Determine the (x, y) coordinate at the center of the cell enclosing the given text.  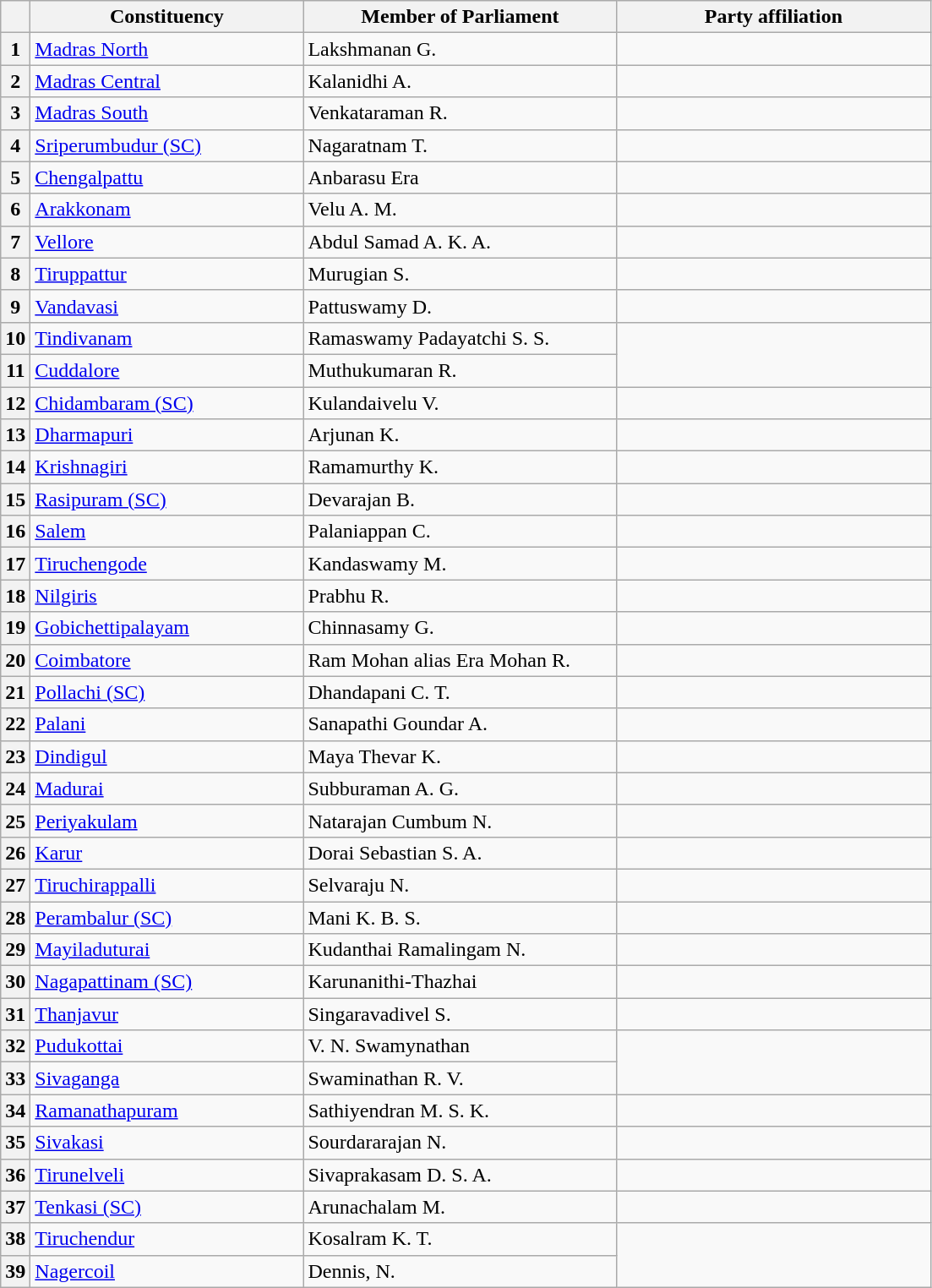
31 (15, 1014)
4 (15, 145)
11 (15, 370)
Kudanthai Ramalingam N. (460, 950)
Sriperumbudur (SC) (167, 145)
Coimbatore (167, 660)
Velu A. M. (460, 210)
Ramanathapuram (167, 1111)
Karunanithi-Thazhai (460, 982)
3 (15, 113)
29 (15, 950)
2 (15, 81)
Thanjavur (167, 1014)
V. N. Swamynathan (460, 1046)
35 (15, 1143)
Constituency (167, 17)
13 (15, 435)
19 (15, 628)
Tiruchengode (167, 564)
Salem (167, 532)
39 (15, 1271)
Sivakasi (167, 1143)
Tiruppattur (167, 274)
Venkataraman R. (460, 113)
Tindivanam (167, 338)
Chinnasamy G. (460, 628)
23 (15, 756)
Ramaswamy Padayatchi S. S. (460, 338)
Rasipuram (SC) (167, 499)
34 (15, 1111)
Madras North (167, 49)
Palani (167, 724)
Kosalram K. T. (460, 1239)
27 (15, 885)
Vandavasi (167, 306)
25 (15, 821)
Pattuswamy D. (460, 306)
Tiruchirappalli (167, 885)
Dharmapuri (167, 435)
Sivaprakasam D. S. A. (460, 1175)
6 (15, 210)
Devarajan B. (460, 499)
Pollachi (SC) (167, 692)
Chengalpattu (167, 177)
1 (15, 49)
Prabhu R. (460, 596)
Madurai (167, 789)
Mayiladuturai (167, 950)
Selvaraju N. (460, 885)
38 (15, 1239)
Lakshmanan G. (460, 49)
Muthukumaran R. (460, 370)
14 (15, 467)
Dhandapani C. T. (460, 692)
Nilgiris (167, 596)
Perambalur (SC) (167, 917)
Mani K. B. S. (460, 917)
37 (15, 1207)
Karur (167, 853)
21 (15, 692)
Sourdararajan N. (460, 1143)
Murugian S. (460, 274)
17 (15, 564)
26 (15, 853)
Sathiyendran M. S. K. (460, 1111)
Madras South (167, 113)
16 (15, 532)
8 (15, 274)
Kalanidhi A. (460, 81)
Natarajan Cumbum N. (460, 821)
36 (15, 1175)
22 (15, 724)
Member of Parliament (460, 17)
Dorai Sebastian S. A. (460, 853)
33 (15, 1078)
Palaniappan C. (460, 532)
32 (15, 1046)
Dindigul (167, 756)
Nagaratnam T. (460, 145)
Madras Central (167, 81)
5 (15, 177)
10 (15, 338)
18 (15, 596)
20 (15, 660)
Arakkonam (167, 210)
Arunachalam M. (460, 1207)
Cuddalore (167, 370)
Sivaganga (167, 1078)
9 (15, 306)
Subburaman A. G. (460, 789)
24 (15, 789)
Anbarasu Era (460, 177)
Arjunan K. (460, 435)
28 (15, 917)
Kulandaivelu V. (460, 403)
15 (15, 499)
Periyakulam (167, 821)
30 (15, 982)
Maya Thevar K. (460, 756)
Tenkasi (SC) (167, 1207)
Chidambaram (SC) (167, 403)
Tirunelveli (167, 1175)
Nagercoil (167, 1271)
Dennis, N. (460, 1271)
Pudukottai (167, 1046)
Abdul Samad A. K. A. (460, 242)
Tiruchendur (167, 1239)
12 (15, 403)
7 (15, 242)
Ramamurthy K. (460, 467)
Swaminathan R. V. (460, 1078)
Vellore (167, 242)
Singaravadivel S. (460, 1014)
Gobichettipalayam (167, 628)
Kandaswamy M. (460, 564)
Krishnagiri (167, 467)
Nagapattinam (SC) (167, 982)
Party affiliation (774, 17)
Sanapathi Goundar A. (460, 724)
Ram Mohan alias Era Mohan R. (460, 660)
